Capture the cell that displays the provided text and extract its [x, y] central coordinate. 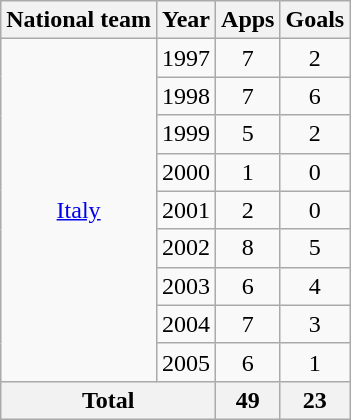
Italy [79, 210]
2004 [186, 324]
4 [315, 286]
3 [315, 324]
Total [108, 400]
2000 [186, 172]
8 [248, 248]
49 [248, 400]
23 [315, 400]
2003 [186, 286]
2001 [186, 210]
1999 [186, 134]
Apps [248, 20]
2005 [186, 362]
1997 [186, 58]
National team [79, 20]
Goals [315, 20]
2002 [186, 248]
1998 [186, 96]
Year [186, 20]
